Provide the (X, Y) coordinate of the cell's center where the given text is located.  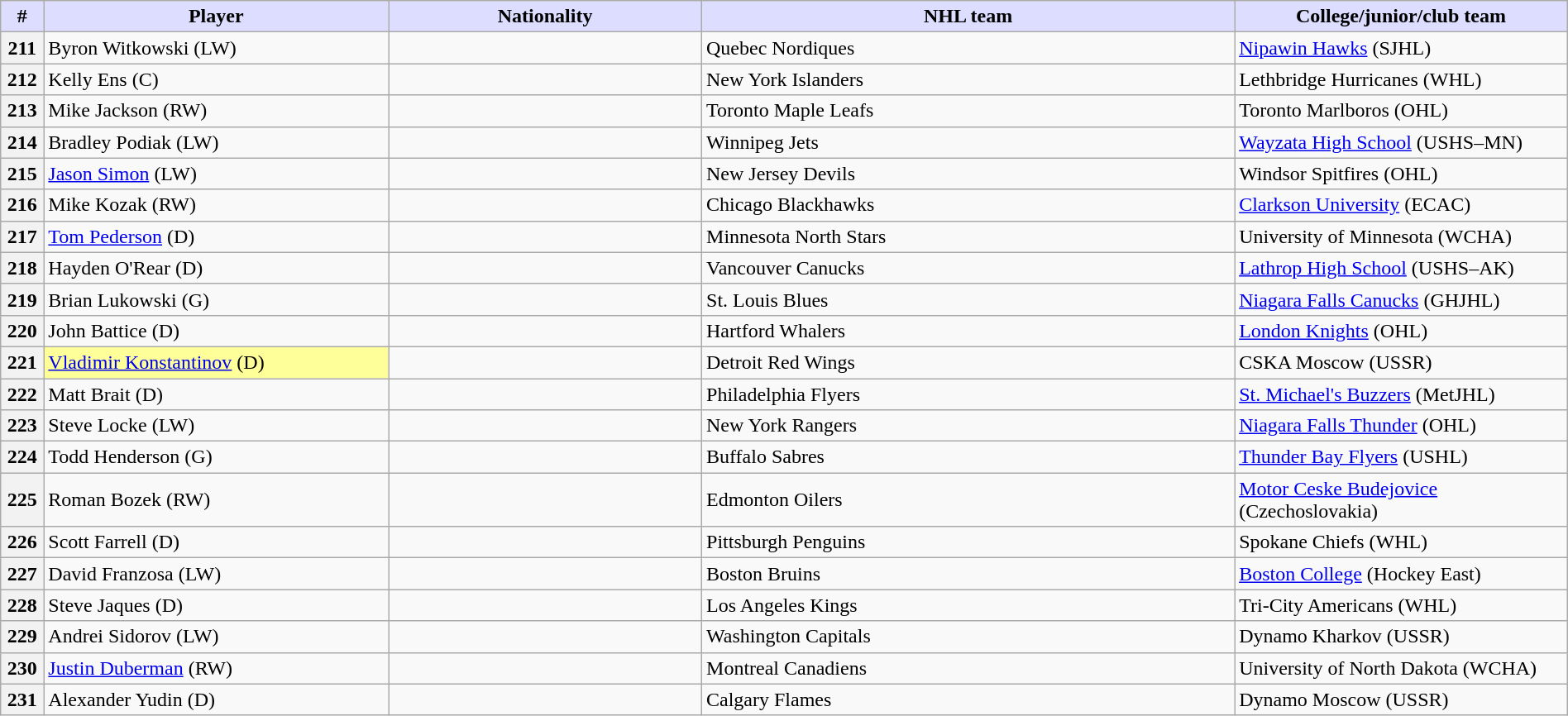
Vancouver Canucks (968, 268)
Windsor Spitfires (OHL) (1401, 174)
218 (22, 268)
Detroit Red Wings (968, 362)
Wayzata High School (USHS–MN) (1401, 142)
St. Michael's Buzzers (MetJHL) (1401, 394)
Washington Capitals (968, 637)
Toronto Maple Leafs (968, 111)
229 (22, 637)
228 (22, 605)
Roman Bozek (RW) (217, 499)
212 (22, 79)
Nipawin Hawks (SJHL) (1401, 48)
Brian Lukowski (G) (217, 299)
Boston Bruins (968, 574)
Edmonton Oilers (968, 499)
Toronto Marlboros (OHL) (1401, 111)
214 (22, 142)
Bradley Podiak (LW) (217, 142)
University of North Dakota (WCHA) (1401, 668)
221 (22, 362)
Tom Pederson (D) (217, 236)
Justin Duberman (RW) (217, 668)
223 (22, 426)
Buffalo Sabres (968, 457)
Clarkson University (ECAC) (1401, 205)
Player (217, 17)
224 (22, 457)
Chicago Blackhawks (968, 205)
Motor Ceske Budejovice (Czechoslovakia) (1401, 499)
Mike Jackson (RW) (217, 111)
Niagara Falls Canucks (GHJHL) (1401, 299)
215 (22, 174)
Matt Brait (D) (217, 394)
Lathrop High School (USHS–AK) (1401, 268)
226 (22, 542)
Quebec Nordiques (968, 48)
Pittsburgh Penguins (968, 542)
230 (22, 668)
CSKA Moscow (USSR) (1401, 362)
Andrei Sidorov (LW) (217, 637)
216 (22, 205)
Todd Henderson (G) (217, 457)
# (22, 17)
New York Rangers (968, 426)
Hartford Whalers (968, 331)
Kelly Ens (C) (217, 79)
London Knights (OHL) (1401, 331)
Spokane Chiefs (WHL) (1401, 542)
Dynamo Moscow (USSR) (1401, 699)
Winnipeg Jets (968, 142)
Vladimir Konstantinov (D) (217, 362)
213 (22, 111)
Niagara Falls Thunder (OHL) (1401, 426)
Montreal Canadiens (968, 668)
222 (22, 394)
John Battice (D) (217, 331)
Minnesota North Stars (968, 236)
225 (22, 499)
New York Islanders (968, 79)
Tri-City Americans (WHL) (1401, 605)
Nationality (546, 17)
Thunder Bay Flyers (USHL) (1401, 457)
220 (22, 331)
New Jersey Devils (968, 174)
217 (22, 236)
227 (22, 574)
Boston College (Hockey East) (1401, 574)
Calgary Flames (968, 699)
University of Minnesota (WCHA) (1401, 236)
Lethbridge Hurricanes (WHL) (1401, 79)
Byron Witkowski (LW) (217, 48)
Philadelphia Flyers (968, 394)
Steve Locke (LW) (217, 426)
Scott Farrell (D) (217, 542)
231 (22, 699)
219 (22, 299)
Mike Kozak (RW) (217, 205)
Los Angeles Kings (968, 605)
Steve Jaques (D) (217, 605)
David Franzosa (LW) (217, 574)
NHL team (968, 17)
Dynamo Kharkov (USSR) (1401, 637)
College/junior/club team (1401, 17)
211 (22, 48)
Hayden O'Rear (D) (217, 268)
Alexander Yudin (D) (217, 699)
St. Louis Blues (968, 299)
Jason Simon (LW) (217, 174)
